Provide the [x, y] coordinate of the cell's center where the given text is located.  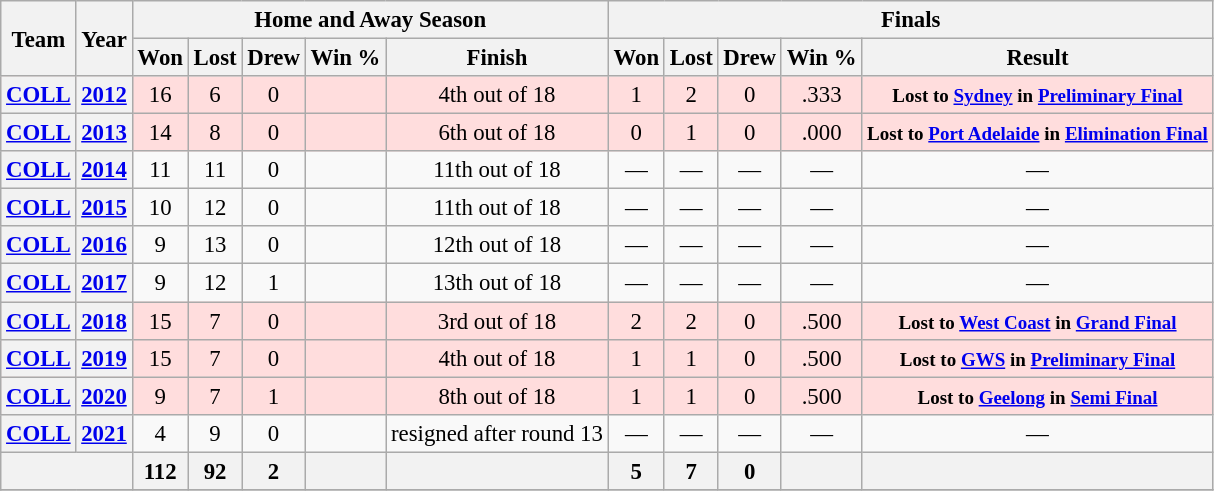
16 [160, 95]
Lost to West Coast in Grand Final [1038, 321]
.000 [821, 133]
10 [160, 208]
14 [160, 133]
4 [160, 433]
Finish [498, 58]
2017 [104, 283]
.333 [821, 95]
2019 [104, 358]
12th out of 18 [498, 245]
2021 [104, 433]
Team [38, 38]
3rd out of 18 [498, 321]
Lost to GWS in Preliminary Final [1038, 358]
Result [1038, 58]
resigned after round 13 [498, 433]
Lost to Sydney in Preliminary Final [1038, 95]
8 [215, 133]
Lost to Port Adelaide in Elimination Final [1038, 133]
2015 [104, 208]
6th out of 18 [498, 133]
8th out of 18 [498, 396]
2016 [104, 245]
13 [215, 245]
Year [104, 38]
6 [215, 95]
2018 [104, 321]
5 [636, 471]
2020 [104, 396]
2014 [104, 170]
112 [160, 471]
2013 [104, 133]
Home and Away Season [370, 20]
92 [215, 471]
Finals [910, 20]
13th out of 18 [498, 283]
Lost to Geelong in Semi Final [1038, 396]
2012 [104, 95]
